Pinpoint the cell where the given text exists, returning its (x, y) midpoint coordinate. 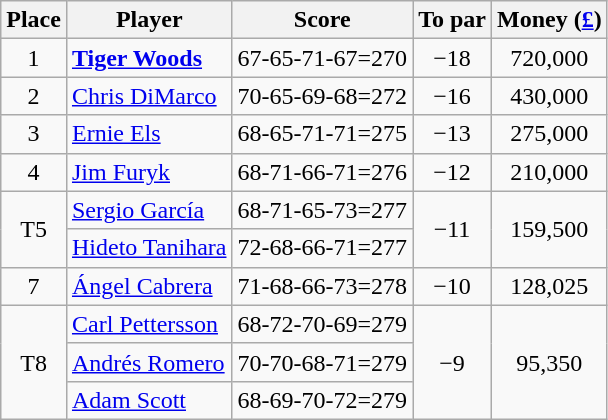
Carl Pettersson (149, 324)
−13 (452, 134)
Andrés Romero (149, 362)
−9 (452, 362)
Chris DiMarco (149, 96)
430,000 (549, 96)
Ernie Els (149, 134)
68-65-71-71=275 (322, 134)
72-68-66-71=277 (322, 248)
68-69-70-72=279 (322, 400)
68-71-66-71=276 (322, 172)
68-72-70-69=279 (322, 324)
1 (34, 58)
275,000 (549, 134)
Hideto Tanihara (149, 248)
70-70-68-71=279 (322, 362)
Player (149, 20)
Ángel Cabrera (149, 286)
Adam Scott (149, 400)
Place (34, 20)
Score (322, 20)
95,350 (549, 362)
7 (34, 286)
4 (34, 172)
210,000 (549, 172)
67-65-71-67=270 (322, 58)
T5 (34, 229)
Tiger Woods (149, 58)
70-65-69-68=272 (322, 96)
3 (34, 134)
−12 (452, 172)
Money (£) (549, 20)
T8 (34, 362)
128,025 (549, 286)
−11 (452, 229)
Sergio García (149, 210)
To par (452, 20)
720,000 (549, 58)
−10 (452, 286)
68-71-65-73=277 (322, 210)
2 (34, 96)
159,500 (549, 229)
−16 (452, 96)
−18 (452, 58)
Jim Furyk (149, 172)
71-68-66-73=278 (322, 286)
